Pinpoint the cell where the given text exists, returning its [x, y] midpoint coordinate. 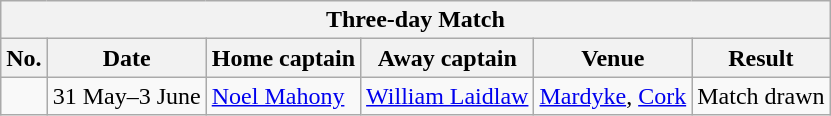
Date [126, 58]
No. [24, 58]
William Laidlaw [448, 96]
Venue [613, 58]
31 May–3 June [126, 96]
Mardyke, Cork [613, 96]
Match drawn [761, 96]
Noel Mahony [283, 96]
Home captain [283, 58]
Away captain [448, 58]
Result [761, 58]
Three-day Match [416, 20]
